Output the (x, y) coordinate of the center of the cell containing the given text.  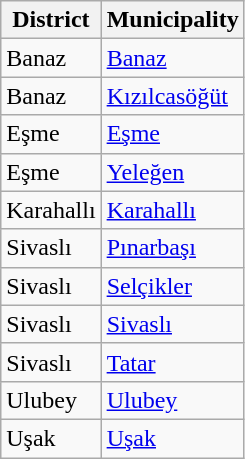
Municipality (172, 20)
Kızılcasöğüt (172, 96)
Pınarbaşı (172, 248)
Yeleğen (172, 172)
Tatar (172, 362)
Selçikler (172, 286)
District (51, 20)
